Find where the given text appears and provide that cell's center as [x, y] coordinate. 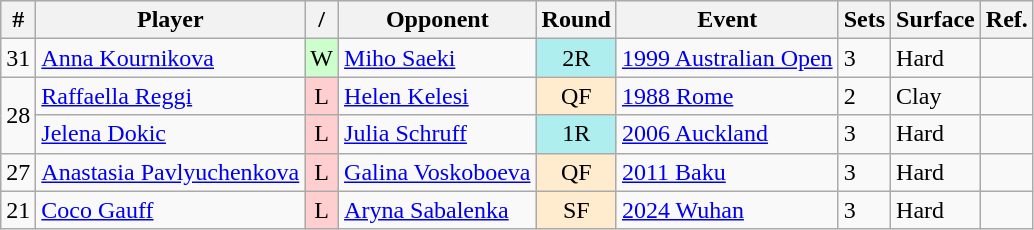
Sets [864, 20]
Anastasia Pavlyuchenkova [170, 172]
2R [576, 58]
21 [18, 210]
27 [18, 172]
Anna Kournikova [170, 58]
Helen Kelesi [438, 96]
Jelena Dokic [170, 134]
1999 Australian Open [727, 58]
Aryna Sabalenka [438, 210]
Surface [936, 20]
2 [864, 96]
Clay [936, 96]
Coco Gauff [170, 210]
Player [170, 20]
W [322, 58]
1R [576, 134]
Opponent [438, 20]
Galina Voskoboeva [438, 172]
1988 Rome [727, 96]
Raffaella Reggi [170, 96]
# [18, 20]
Round [576, 20]
Ref. [1006, 20]
SF [576, 210]
28 [18, 115]
2006 Auckland [727, 134]
2024 Wuhan [727, 210]
2011 Baku [727, 172]
Event [727, 20]
/ [322, 20]
Julia Schruff [438, 134]
31 [18, 58]
Miho Saeki [438, 58]
